Determine the (X, Y) coordinate at the center of the cell enclosing the given text.  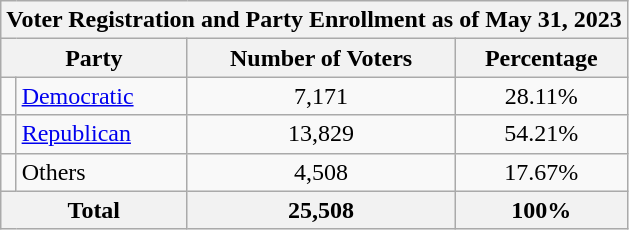
28.11% (541, 96)
Total (94, 210)
54.21% (541, 134)
25,508 (321, 210)
Party (94, 58)
Others (102, 172)
7,171 (321, 96)
4,508 (321, 172)
17.67% (541, 172)
Republican (102, 134)
Democratic (102, 96)
13,829 (321, 134)
Number of Voters (321, 58)
Voter Registration and Party Enrollment as of May 31, 2023 (314, 20)
100% (541, 210)
Percentage (541, 58)
